Extract the [x, y] coordinate from the center of the cell holding the provided text.  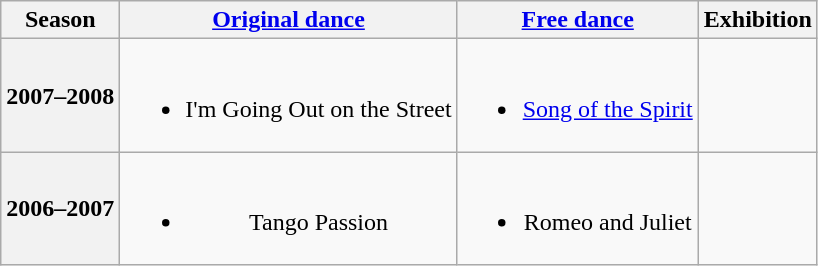
Exhibition [758, 20]
2007–2008 [60, 96]
Free dance [578, 20]
Original dance [288, 20]
Romeo and Juliet [578, 208]
2006–2007 [60, 208]
Season [60, 20]
I'm Going Out on the Street [288, 96]
Tango Passion [288, 208]
Song of the Spirit [578, 96]
